For the text-containing cell, return its midpoint in (X, Y) coordinate format. 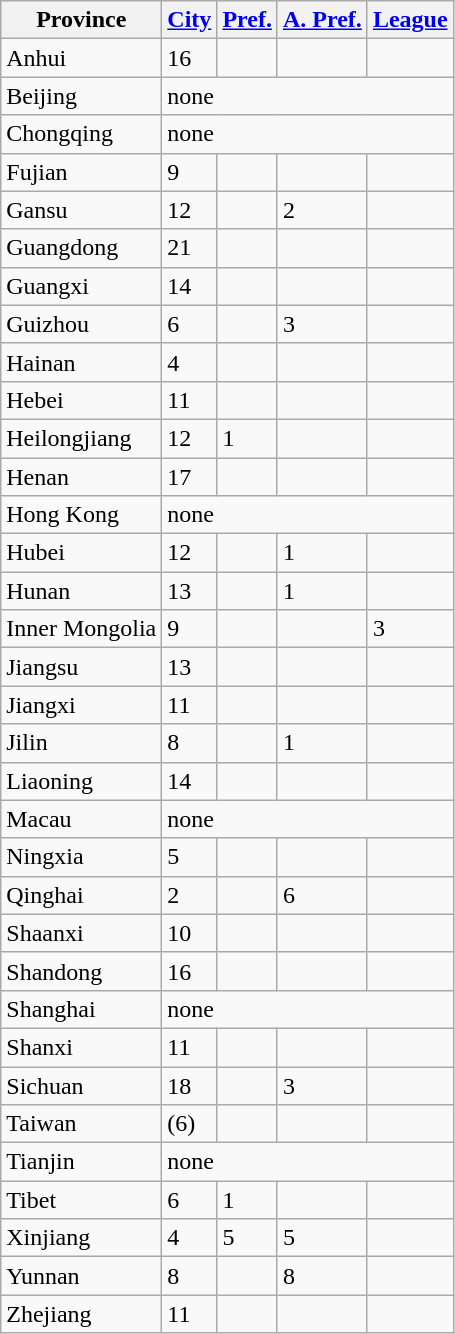
Hainan (82, 362)
Shanxi (82, 1047)
Hunan (82, 591)
Pref. (248, 20)
(6) (190, 1124)
Qinghai (82, 895)
18 (190, 1085)
Province (82, 20)
Shaanxi (82, 933)
Hebei (82, 400)
Heilongjiang (82, 438)
Tibet (82, 1200)
A. Pref. (322, 20)
Jiangsu (82, 667)
Inner Mongolia (82, 629)
Yunnan (82, 1276)
10 (190, 933)
City (190, 20)
Fujian (82, 172)
Zhejiang (82, 1314)
Anhui (82, 58)
Jilin (82, 743)
Ningxia (82, 857)
Beijing (82, 96)
Guangdong (82, 248)
Shandong (82, 971)
Guizhou (82, 324)
Guangxi (82, 286)
Liaoning (82, 781)
Shanghai (82, 1009)
Hong Kong (82, 515)
Chongqing (82, 134)
League (410, 20)
Macau (82, 819)
Sichuan (82, 1085)
Henan (82, 477)
Jiangxi (82, 705)
Gansu (82, 210)
17 (190, 477)
21 (190, 248)
Tianjin (82, 1162)
Xinjiang (82, 1238)
Taiwan (82, 1124)
Hubei (82, 553)
